Extract the (X, Y) coordinate from the center of the cell holding the provided text.  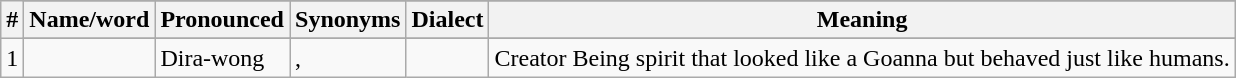
Dialect (448, 20)
1 (12, 58)
Meaning (862, 20)
Dira-wong (222, 58)
Creator Being spirit that looked like a Goanna but behaved just like humans. (862, 58)
Synonyms (348, 20)
# (12, 20)
Pronounced (222, 20)
, (348, 58)
Name/word (90, 20)
